For the text-containing cell, return its midpoint in [X, Y] coordinate format. 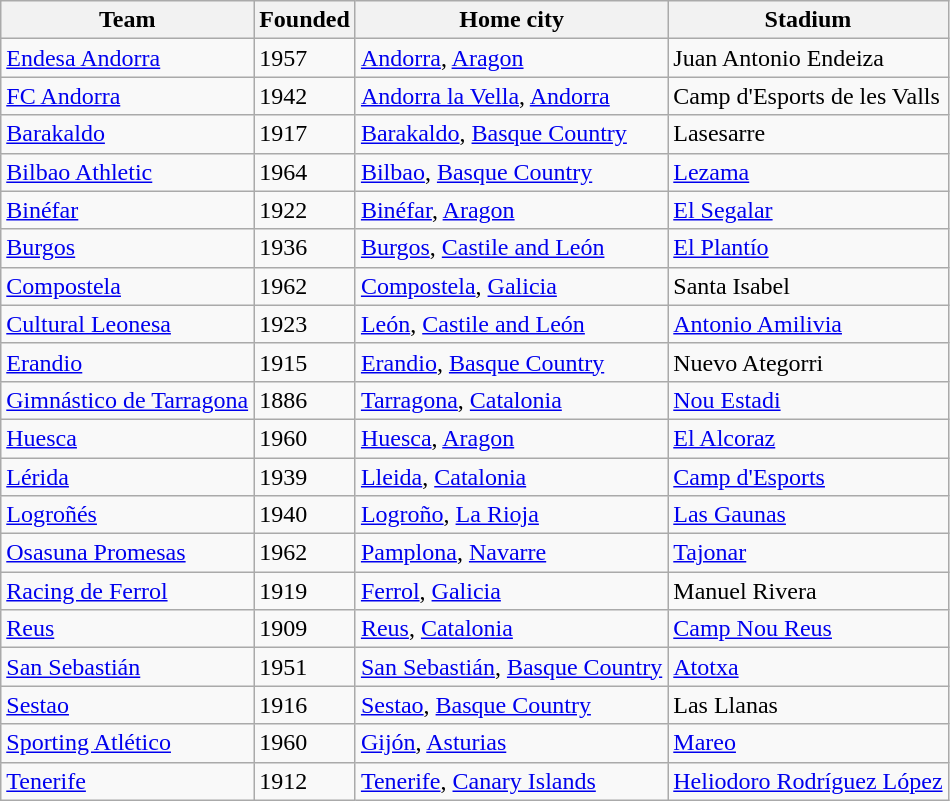
1940 [305, 515]
Huesca, Aragon [511, 438]
Lasesarre [808, 134]
Tenerife [128, 781]
1919 [305, 591]
Reus, Catalonia [511, 629]
FC Andorra [128, 96]
Founded [305, 20]
Bilbao, Basque Country [511, 172]
Tajonar [808, 553]
Atotxa [808, 667]
Tarragona, Catalonia [511, 400]
Sestao [128, 705]
Osasuna Promesas [128, 553]
Burgos, Castile and León [511, 248]
El Plantío [808, 248]
Juan Antonio Endeiza [808, 58]
San Sebastián [128, 667]
Stadium [808, 20]
Pamplona, Navarre [511, 553]
Erandio, Basque Country [511, 362]
Binéfar, Aragon [511, 210]
1916 [305, 705]
1922 [305, 210]
Logroño, La Rioja [511, 515]
Camp Nou Reus [808, 629]
1939 [305, 477]
Antonio Amilivia [808, 324]
1951 [305, 667]
Home city [511, 20]
1942 [305, 96]
Mareo [808, 743]
Ferrol, Galicia [511, 591]
1936 [305, 248]
Reus [128, 629]
Lezama [808, 172]
Las Gaunas [808, 515]
Compostela, Galicia [511, 286]
Camp d'Esports de les Valls [808, 96]
Las Llanas [808, 705]
Andorra, Aragon [511, 58]
1886 [305, 400]
1957 [305, 58]
Racing de Ferrol [128, 591]
Burgos [128, 248]
Tenerife, Canary Islands [511, 781]
Huesca [128, 438]
Santa Isabel [808, 286]
Sporting Atlético [128, 743]
1912 [305, 781]
Lérida [128, 477]
Gimnástico de Tarragona [128, 400]
El Alcoraz [808, 438]
Compostela [128, 286]
Nou Estadi [808, 400]
Cultural Leonesa [128, 324]
Andorra la Vella, Andorra [511, 96]
Manuel Rivera [808, 591]
Endesa Andorra [128, 58]
El Segalar [808, 210]
Lleida, Catalonia [511, 477]
1923 [305, 324]
Logroñés [128, 515]
Heliodoro Rodríguez López [808, 781]
Camp d'Esports [808, 477]
Nuevo Ategorri [808, 362]
1915 [305, 362]
1909 [305, 629]
Gijón, Asturias [511, 743]
Sestao, Basque Country [511, 705]
Team [128, 20]
1917 [305, 134]
Barakaldo, Basque Country [511, 134]
1964 [305, 172]
Binéfar [128, 210]
Barakaldo [128, 134]
León, Castile and León [511, 324]
San Sebastián, Basque Country [511, 667]
Erandio [128, 362]
Bilbao Athletic [128, 172]
